Extract the (X, Y) coordinate from the center of the cell holding the provided text.  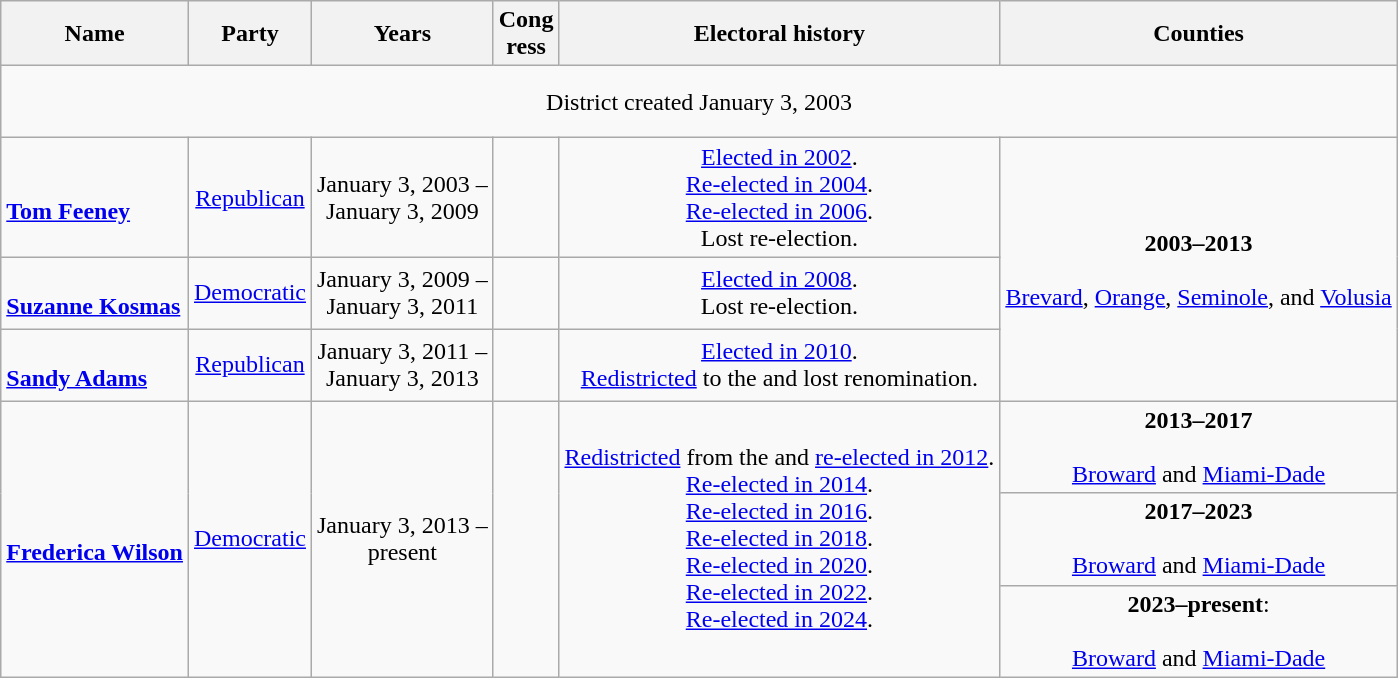
Sandy Adams (95, 365)
Counties (1198, 34)
January 3, 2011 –January 3, 2013 (402, 365)
Years (402, 34)
2023–present:Broward and Miami-Dade (1198, 631)
January 3, 2003 –January 3, 2009 (402, 198)
Party (250, 34)
Frederica Wilson (95, 539)
Elected in 2008.Lost re-election. (780, 293)
Elected in 2010.Redistricted to the and lost renomination. (780, 365)
Electoral history (780, 34)
January 3, 2009 –January 3, 2011 (402, 293)
Elected in 2002.Re-elected in 2004.Re-elected in 2006.Lost re-election. (780, 198)
Name (95, 34)
Tom Feeney (95, 198)
2003–2013Brevard, Orange, Seminole, and Volusia (1198, 270)
Congress (526, 34)
2013–2017Broward and Miami-Dade (1198, 447)
January 3, 2013 –present (402, 539)
2017–2023Broward and Miami-Dade (1198, 539)
Suzanne Kosmas (95, 293)
District created January 3, 2003 (700, 102)
